For the text-containing cell, return its midpoint in (X, Y) coordinate format. 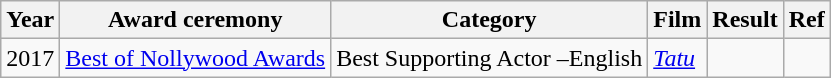
Best of Nollywood Awards (196, 58)
Ref (806, 20)
Film (678, 20)
Tatu (678, 58)
Category (490, 20)
Result (745, 20)
Award ceremony (196, 20)
Year (30, 20)
Best Supporting Actor –English (490, 58)
2017 (30, 58)
